Search for the cell housing the specified text and yield its (X, Y) center coordinate. 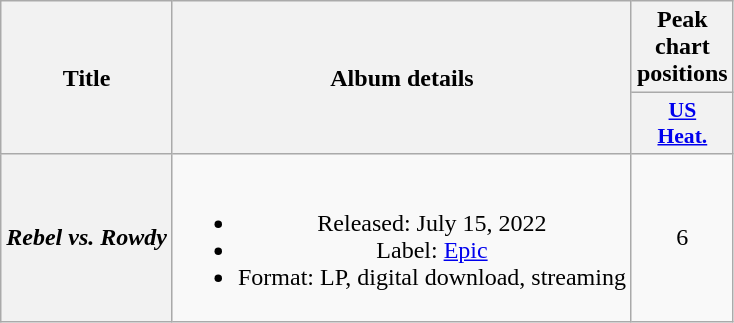
Rebel vs. Rowdy (87, 238)
Title (87, 78)
USHeat. (682, 124)
6 (682, 238)
Album details (402, 78)
Peak chart positions (682, 47)
Released: July 15, 2022Label: EpicFormat: LP, digital download, streaming (402, 238)
